Pinpoint the cell where the given text exists, returning its [x, y] midpoint coordinate. 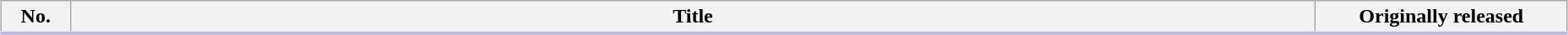
Title [693, 17]
No. [35, 17]
Originally released [1441, 17]
